Find where the given text appears and provide that cell's center as [x, y] coordinate. 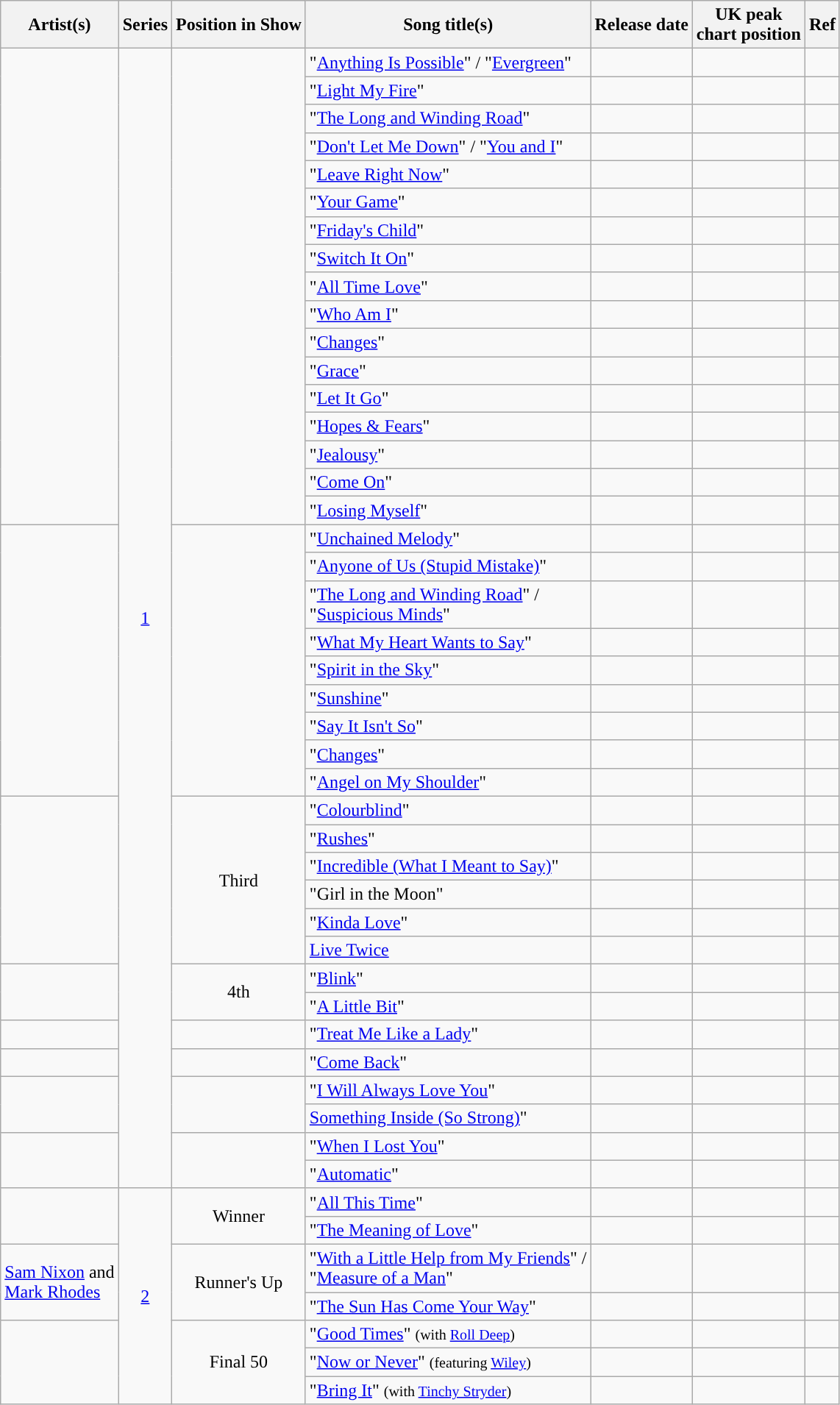
"Spirit in the Sky" [448, 670]
"I Will Always Love You" [448, 1090]
Sam Nixon andMark Rhodes [60, 1281]
UK peakchart position [749, 25]
"Colourblind" [448, 810]
Something Inside (So Strong)" [448, 1118]
"The Long and Winding Road" / "Suspicious Minds" [448, 605]
"Who Am I" [448, 314]
"All This Time" [448, 1202]
"Friday's Child" [448, 230]
Release date [641, 25]
Artist(s) [60, 25]
Third [239, 880]
"Blink" [448, 978]
"Automatic" [448, 1174]
"Come On" [448, 483]
"A Little Bit" [448, 1006]
Song title(s) [448, 25]
"Kinda Love" [448, 922]
"Don't Let Me Down" / "You and I" [448, 146]
Winner [239, 1216]
"Hopes & Fears" [448, 427]
"Now or Never" (featuring Wiley) [448, 1362]
4th [239, 992]
"Girl in the Moon" [448, 894]
2 [145, 1296]
"The Long and Winding Road" [448, 118]
"Leave Right Now" [448, 174]
Series [145, 25]
"Jealousy" [448, 455]
"Say It Isn't So" [448, 726]
"With a Little Help from My Friends" / "Measure of a Man" [448, 1268]
Final 50 [239, 1362]
"Anything Is Possible" / "Evergreen" [448, 63]
"Let It Go" [448, 399]
"Rushes" [448, 838]
"Angel on My Shoulder" [448, 782]
"Unchained Melody" [448, 538]
Live Twice [448, 950]
"Your Game" [448, 202]
Position in Show [239, 25]
Ref [822, 25]
"Anyone of Us (Stupid Mistake)" [448, 566]
"Come Back" [448, 1062]
"Bring It" (with Tinchy Stryder) [448, 1390]
"Good Times" (with Roll Deep) [448, 1334]
"When I Lost You" [448, 1146]
Runner's Up [239, 1281]
"Sunshine" [448, 698]
"Losing Myself" [448, 511]
"Incredible (What I Meant to Say)" [448, 867]
"The Sun Has Come Your Way" [448, 1306]
"All Time Love" [448, 286]
"Light My Fire" [448, 90]
"Switch It On" [448, 258]
"The Meaning of Love" [448, 1230]
"What My Heart Wants to Say" [448, 642]
"Grace" [448, 370]
1 [145, 619]
"Treat Me Like a Lady" [448, 1034]
